For the text-containing cell, return its midpoint in [x, y] coordinate format. 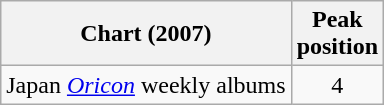
Peakposition [337, 34]
Japan Oricon weekly albums [146, 85]
Chart (2007) [146, 34]
4 [337, 85]
